Provide the (x, y) coordinate of the cell's center where the given text is located.  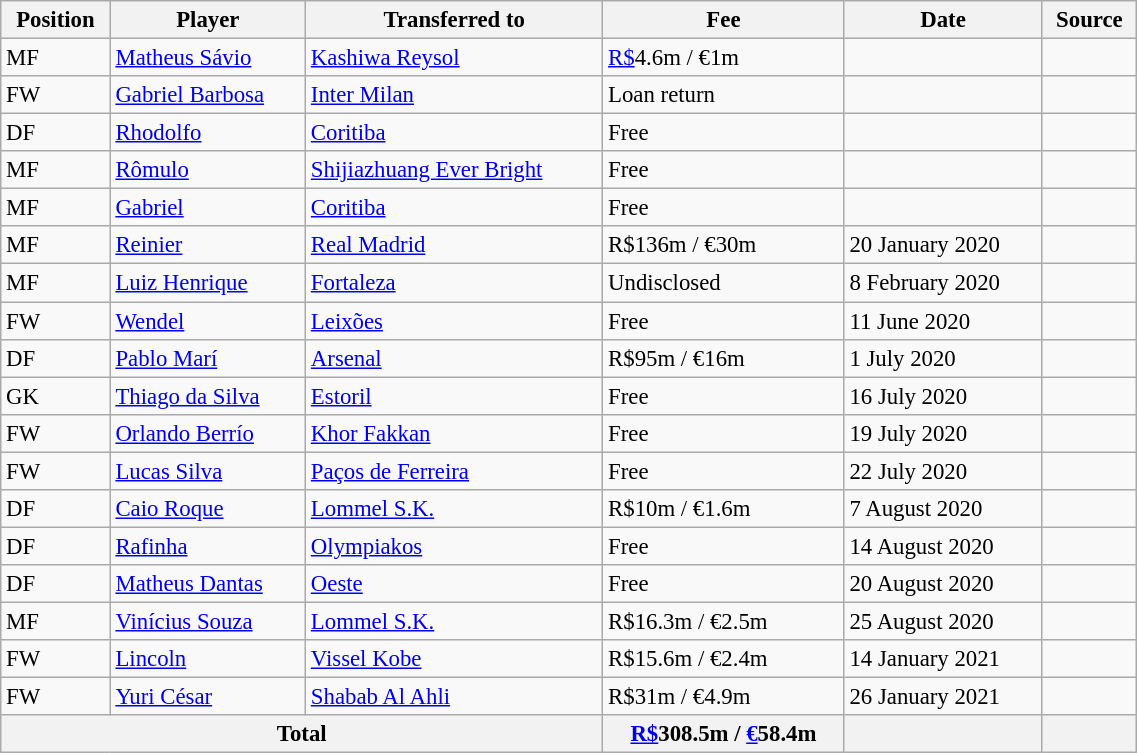
Inter Milan (454, 95)
19 July 2020 (943, 433)
Transferred to (454, 20)
Position (56, 20)
Rafinha (208, 546)
26 January 2021 (943, 697)
Khor Fakkan (454, 433)
Arsenal (454, 358)
Pablo Marí (208, 358)
GK (56, 396)
Lincoln (208, 659)
Wendel (208, 321)
Vinícius Souza (208, 621)
Olympiakos (454, 546)
R$10m / €1.6m (724, 509)
Gabriel Barbosa (208, 95)
Gabriel (208, 208)
R$15.6m / €2.4m (724, 659)
Shabab Al Ahli (454, 697)
Yuri César (208, 697)
Oeste (454, 584)
Orlando Berrío (208, 433)
Reinier (208, 245)
Paços de Ferreira (454, 471)
Matheus Dantas (208, 584)
Loan return (724, 95)
Matheus Sávio (208, 58)
22 July 2020 (943, 471)
14 August 2020 (943, 546)
Total (302, 734)
Rhodolfo (208, 133)
Real Madrid (454, 245)
20 August 2020 (943, 584)
25 August 2020 (943, 621)
Luiz Henrique (208, 283)
Player (208, 20)
1 July 2020 (943, 358)
Thiago da Silva (208, 396)
R$31m / €4.9m (724, 697)
Estoril (454, 396)
R$4.6m / €1m (724, 58)
Source (1090, 20)
R$308.5m / €58.4m (724, 734)
Caio Roque (208, 509)
R$16.3m / €2.5m (724, 621)
Vissel Kobe (454, 659)
16 July 2020 (943, 396)
20 January 2020 (943, 245)
Undisclosed (724, 283)
8 February 2020 (943, 283)
Shijiazhuang Ever Bright (454, 170)
Leixões (454, 321)
Date (943, 20)
11 June 2020 (943, 321)
Lucas Silva (208, 471)
Rômulo (208, 170)
R$95m / €16m (724, 358)
Fee (724, 20)
R$136m / €30m (724, 245)
Kashiwa Reysol (454, 58)
Fortaleza (454, 283)
7 August 2020 (943, 509)
14 January 2021 (943, 659)
